Capture the cell that displays the provided text and extract its (X, Y) central coordinate. 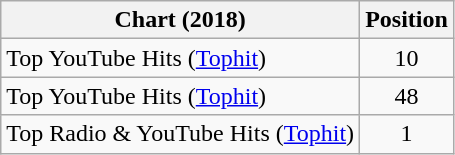
Chart (2018) (180, 20)
10 (407, 58)
1 (407, 134)
Position (407, 20)
Top Radio & YouTube Hits (Tophit) (180, 134)
48 (407, 96)
